From the cell containing the given text, extract its center point as (X, Y) coordinate. 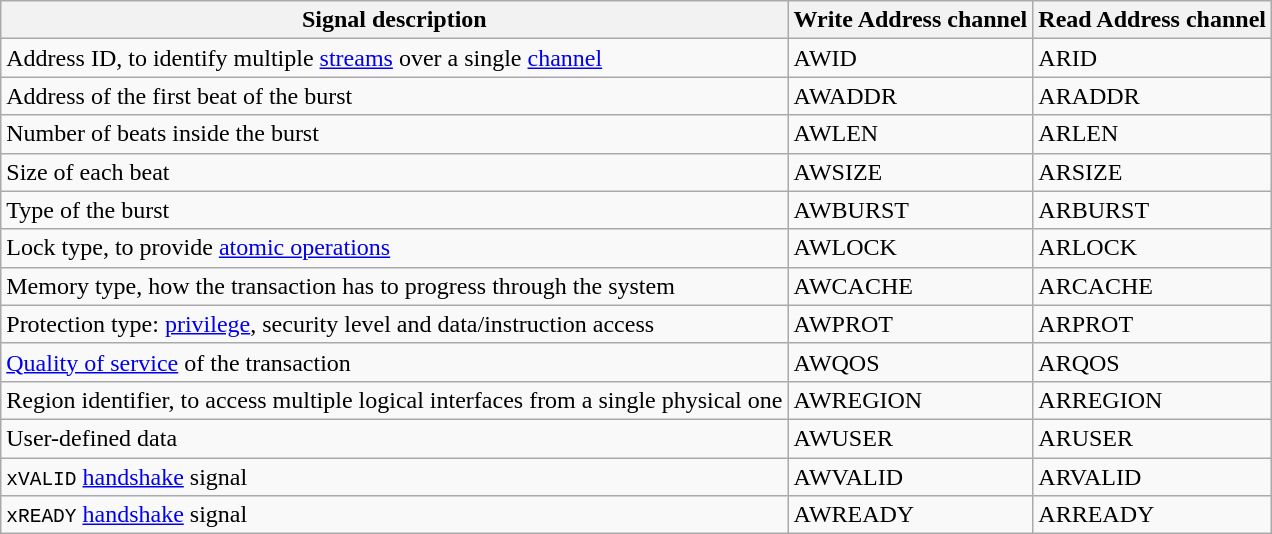
ARPROT (1152, 324)
xVALID handshake signal (394, 477)
AWVALID (910, 477)
Type of the burst (394, 210)
ARCACHE (1152, 286)
ARQOS (1152, 362)
ARBURST (1152, 210)
AWUSER (910, 438)
Write Address channel (910, 20)
ARID (1152, 58)
ARREADY (1152, 515)
ARLEN (1152, 134)
Lock type, to provide atomic operations (394, 248)
AWLOCK (910, 248)
AWBURST (910, 210)
Protection type: privilege, security level and data/instruction access (394, 324)
AWQOS (910, 362)
Address ID, to identify multiple streams over a single channel (394, 58)
AWREADY (910, 515)
xREADY handshake signal (394, 515)
AWADDR (910, 96)
ARVALID (1152, 477)
ARSIZE (1152, 172)
AWCACHE (910, 286)
Number of beats inside the burst (394, 134)
Address of the first beat of the burst (394, 96)
Quality of service of the transaction (394, 362)
Size of each beat (394, 172)
User-defined data (394, 438)
AWSIZE (910, 172)
ARREGION (1152, 400)
ARLOCK (1152, 248)
AWREGION (910, 400)
AWLEN (910, 134)
ARADDR (1152, 96)
Region identifier, to access multiple logical interfaces from a single physical one (394, 400)
AWID (910, 58)
Read Address channel (1152, 20)
Memory type, how the transaction has to progress through the system (394, 286)
ARUSER (1152, 438)
AWPROT (910, 324)
Signal description (394, 20)
